Determine the [x, y] coordinate at the center of the cell enclosing the given text.  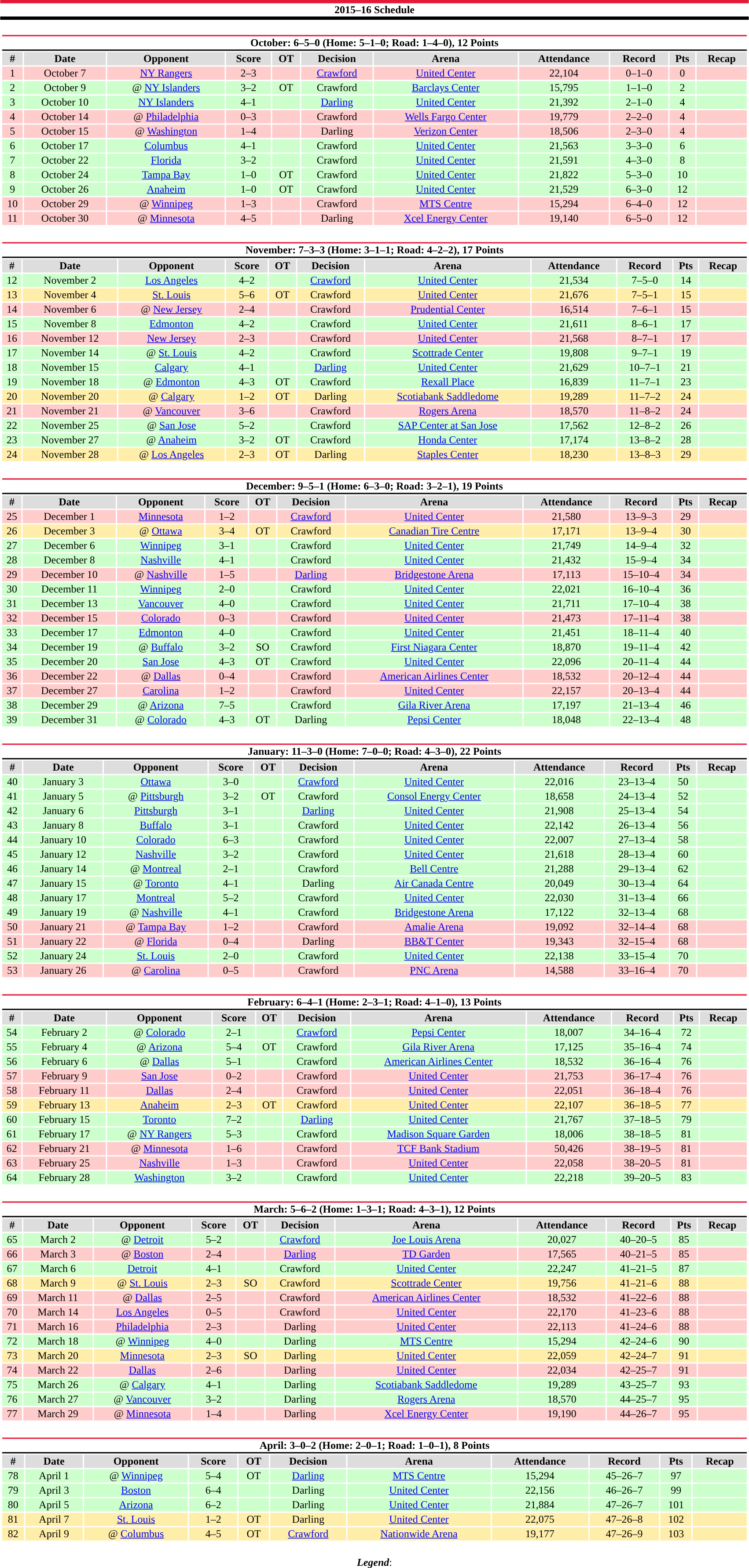
November 8 [70, 324]
8–6–1 [645, 324]
3–3–0 [639, 146]
6–4 [213, 1491]
December 31 [70, 720]
22,104 [564, 73]
17,171 [566, 531]
30–13–4 [637, 884]
16,839 [574, 382]
6–3–0 [639, 190]
Columbus [166, 146]
67 [12, 1269]
42–24–7 [638, 1356]
45–26–7 [624, 1476]
15–9–4 [641, 560]
21,591 [564, 161]
1–6 [234, 1148]
71 [12, 1327]
@ Edmonton [172, 382]
9–7–1 [645, 353]
36–17–4 [643, 1076]
October 26 [65, 190]
16 [11, 338]
7–5–1 [645, 295]
April 3 [54, 1491]
0–1–0 [639, 73]
32–15–4 [637, 942]
Boston [136, 1491]
Consol Energy Center [434, 797]
3–4 [227, 531]
19–11–4 [641, 647]
Florida [166, 161]
90 [684, 1341]
21,473 [566, 618]
22,007 [559, 840]
Pittsburgh [156, 811]
November 18 [70, 382]
October: 6–5–0 (Home: 5–1–0; Road: 1–4–0), 12 Points [374, 43]
13–9–3 [641, 517]
March: 5–6–2 (Home: 1–3–1; Road: 4–3–1), 12 Points [374, 1210]
April 5 [54, 1505]
32–13–4 [637, 913]
35 [11, 662]
October 24 [65, 175]
SAP Center at San Jose [448, 425]
November 25 [70, 425]
19,140 [564, 219]
7–5–0 [645, 280]
18,506 [564, 132]
21,908 [559, 811]
102 [676, 1520]
November 21 [70, 411]
November 14 [70, 353]
31–13–4 [637, 898]
@ New Jersey [172, 309]
21,529 [564, 190]
@ Columbus [136, 1534]
January 5 [63, 797]
Montreal [156, 898]
1 [12, 73]
@ Pittsburgh [156, 797]
29–13–4 [637, 869]
TD Garden [426, 1254]
Bell Centre [434, 869]
@ Carolina [156, 971]
6–5–0 [639, 219]
@ Toronto [156, 884]
22,107 [569, 1105]
2–5 [214, 1298]
17,562 [574, 425]
Ottawa [156, 782]
January 17 [63, 898]
April 1 [54, 1476]
March 3 [58, 1254]
October 9 [65, 88]
61 [11, 1134]
22,030 [559, 898]
41–24–6 [638, 1327]
18,230 [574, 454]
22,157 [566, 691]
21,392 [564, 102]
@ Florida [156, 942]
80 [13, 1505]
33–16–4 [637, 971]
87 [684, 1269]
47 [12, 884]
13–9–4 [641, 531]
December 11 [70, 589]
Nationwide Arena [419, 1534]
22,156 [540, 1491]
19,177 [540, 1534]
47–26–8 [624, 1520]
15,795 [564, 88]
6–3 [231, 840]
33 [11, 633]
October 29 [65, 204]
November 20 [70, 396]
37 [11, 691]
3 [12, 102]
@ Washington [166, 132]
57 [11, 1076]
October 17 [65, 146]
October 7 [65, 73]
20–13–4 [641, 691]
22,247 [562, 1269]
March 9 [58, 1283]
22,059 [562, 1356]
25 [11, 517]
5–1 [234, 1061]
41–21–5 [638, 1269]
21,749 [566, 546]
18,006 [569, 1134]
17,122 [559, 913]
21,629 [574, 367]
83 [687, 1177]
3–0 [231, 782]
February 2 [64, 1032]
March 27 [58, 1399]
21,563 [564, 146]
December 6 [70, 546]
22,170 [562, 1312]
18,870 [566, 647]
75 [12, 1385]
39 [11, 720]
21,288 [559, 869]
February 9 [64, 1076]
24–13–4 [637, 797]
9 [12, 190]
41–23–6 [638, 1312]
36–16–4 [643, 1061]
22,058 [569, 1163]
1–1–0 [639, 88]
November 15 [70, 367]
8–7–1 [645, 338]
21,568 [574, 338]
2–6 [214, 1370]
17,113 [566, 575]
38–20–5 [643, 1163]
22,016 [559, 782]
13–8–3 [645, 454]
NY Islanders [166, 102]
2015–16 Schedule [374, 10]
44–26–7 [638, 1414]
February 28 [64, 1177]
April: 3–0–2 (Home: 2–0–1; Road: 1–0–1), 8 Points [374, 1445]
December 29 [70, 705]
Rexall Place [448, 382]
First Niagara Center [434, 647]
19,756 [562, 1283]
PNC Arena [434, 971]
January 26 [63, 971]
@ Tampa Bay [156, 927]
21,451 [566, 633]
October 10 [65, 102]
January 14 [63, 869]
13 [11, 295]
21–13–4 [641, 705]
March 20 [58, 1356]
18,658 [559, 797]
22,021 [566, 589]
21,753 [569, 1076]
Staples Center [448, 454]
November: 7–3–3 (Home: 3–1–1; Road: 4–2–2), 17 Points [374, 250]
16–10–4 [641, 589]
December: 9–5–1 (Home: 6–3–0; Road: 3–2–1), 19 Points [374, 486]
January 3 [63, 782]
February 11 [64, 1090]
Buffalo [156, 826]
22,138 [559, 956]
March 6 [58, 1269]
January 22 [63, 942]
22–13–4 [641, 720]
5–6 [247, 295]
TCF Bank Stadium [438, 1148]
69 [12, 1298]
5–3 [234, 1134]
20–11–4 [641, 662]
January 8 [63, 826]
22,096 [566, 662]
Carolina [161, 691]
15–10–4 [641, 575]
December 19 [70, 647]
December 22 [70, 676]
February 13 [64, 1105]
0 [682, 73]
38–18–5 [643, 1134]
@ San Jose [172, 425]
21,767 [569, 1119]
47–26–9 [624, 1534]
January 10 [63, 840]
January: 11–3–0 (Home: 7–0–0; Road: 4–3–0), 22 Points [374, 751]
January 12 [63, 855]
14,588 [559, 971]
16,514 [574, 309]
41–22–6 [638, 1298]
February 15 [64, 1119]
27 [11, 546]
Washington [159, 1177]
5–3–0 [639, 175]
7–6–1 [645, 309]
17,125 [569, 1047]
January 19 [63, 913]
@ NY Rangers [159, 1134]
November 6 [70, 309]
@ Anaheim [172, 440]
October 22 [65, 161]
Joe Louis Arena [426, 1240]
23–13–4 [637, 782]
October 30 [65, 219]
26–13–4 [637, 826]
42–25–7 [638, 1370]
21,884 [540, 1505]
March 16 [58, 1327]
January 21 [63, 927]
November 28 [70, 454]
Barclays Center [445, 88]
17,197 [566, 705]
December 13 [70, 604]
2–3–0 [639, 132]
12–8–2 [645, 425]
46–26–7 [624, 1491]
Tampa Bay [166, 175]
59 [11, 1105]
18 [11, 367]
BB&T Center [434, 942]
39–20–5 [643, 1177]
0–2 [234, 1076]
Air Canada Centre [434, 884]
7–2 [234, 1119]
27–13–4 [637, 840]
19,190 [562, 1414]
31 [11, 604]
11–8–2 [645, 411]
March 14 [58, 1312]
Madison Square Garden [438, 1134]
@ Ottawa [161, 531]
11–7–2 [645, 396]
@ NY Islanders [166, 88]
March 2 [58, 1240]
Prudential Center [448, 309]
April 7 [54, 1520]
Honda Center [448, 440]
73 [12, 1356]
18–11–4 [641, 633]
21,711 [566, 604]
Arizona [136, 1505]
82 [13, 1534]
63 [11, 1163]
January 6 [63, 811]
February: 6–4–1 (Home: 2–3–1; Road: 4–1–0), 13 Points [374, 1002]
11 [12, 219]
21,676 [574, 295]
20–12–4 [641, 676]
21,822 [564, 175]
October 15 [65, 132]
@ Philadelphia [166, 117]
Amalie Arena [434, 927]
22,034 [562, 1370]
45 [12, 855]
April 9 [54, 1534]
November 4 [70, 295]
Philadelphia [143, 1327]
44–25–7 [638, 1399]
22 [11, 425]
41–21–6 [638, 1283]
February 25 [64, 1163]
22,051 [569, 1090]
103 [676, 1534]
35–16–4 [643, 1047]
November 12 [70, 338]
18,007 [569, 1032]
19,343 [559, 942]
November 2 [70, 280]
13–8–2 [645, 440]
21,432 [566, 560]
February 17 [64, 1134]
@ Buffalo [161, 647]
17,565 [562, 1254]
7–5 [227, 705]
22,113 [562, 1327]
Wells Fargo Center [445, 117]
32–14–4 [637, 927]
21,611 [574, 324]
March 29 [58, 1414]
10–7–1 [645, 367]
@ Los Angeles [172, 454]
February 21 [64, 1148]
21,618 [559, 855]
March 18 [58, 1341]
@ Boston [143, 1254]
December 10 [70, 575]
55 [11, 1047]
March 22 [58, 1370]
January 15 [63, 884]
3–6 [247, 411]
January 24 [63, 956]
99 [676, 1491]
Verizon Center [445, 132]
40–20–5 [638, 1240]
December 3 [70, 531]
78 [13, 1476]
17–11–4 [641, 618]
6–2 [213, 1505]
36–18–5 [643, 1105]
17–10–4 [641, 604]
22,075 [540, 1520]
6–4–0 [639, 204]
42–24–6 [638, 1341]
2–1–0 [639, 102]
41 [12, 797]
November 27 [70, 440]
Toronto [159, 1119]
18,048 [566, 720]
14–9–4 [641, 546]
February 4 [64, 1047]
43–25–7 [638, 1385]
New Jersey [172, 338]
NY Rangers [166, 73]
97 [676, 1476]
20 [11, 396]
38–19–5 [643, 1148]
Calgary [172, 367]
22,218 [569, 1177]
December 20 [70, 662]
33–15–4 [637, 956]
19,092 [559, 927]
March 11 [58, 1298]
37–18–5 [643, 1119]
December 15 [70, 618]
40–21–5 [638, 1254]
February 6 [64, 1061]
47–26–7 [624, 1505]
17,174 [574, 440]
101 [676, 1505]
51 [12, 942]
@ Montreal [156, 869]
21,580 [566, 517]
22,142 [559, 826]
@ Detroit [143, 1240]
50,426 [569, 1148]
5 [12, 132]
December 8 [70, 560]
49 [12, 913]
March 26 [58, 1385]
19,808 [574, 353]
11–7–1 [645, 382]
19,779 [564, 117]
25–13–4 [637, 811]
1–5 [227, 575]
36–18–4 [643, 1090]
Vancouver [161, 604]
28–13–4 [637, 855]
4–3–0 [639, 161]
34–16–4 [643, 1032]
Canadian Tire Centre [434, 531]
65 [12, 1240]
53 [12, 971]
Detroit [143, 1269]
December 1 [70, 517]
2–2–0 [639, 117]
December 27 [70, 691]
93 [684, 1385]
20,049 [559, 884]
December 17 [70, 633]
7 [12, 161]
21,534 [574, 280]
October 14 [65, 117]
20,027 [562, 1240]
43 [12, 826]
